Find where the given text appears and provide that cell's center as (X, Y) coordinate. 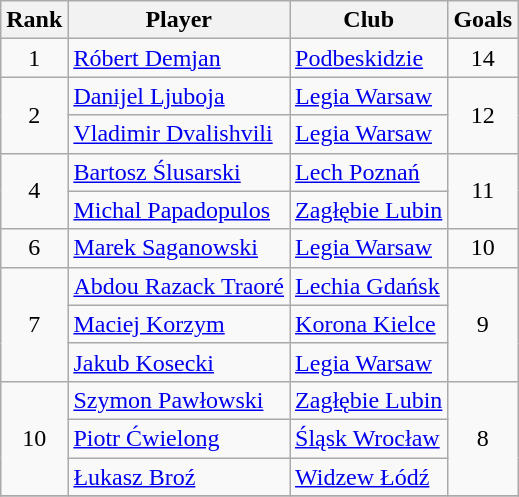
Widzew Łódź (369, 477)
Piotr Ćwielong (179, 438)
Lechia Gdańsk (369, 286)
Bartosz Ślusarski (179, 172)
Maciej Korzym (179, 324)
Lech Poznań (369, 172)
7 (34, 324)
14 (483, 58)
Abdou Razack Traoré (179, 286)
Club (369, 20)
Podbeskidzie (369, 58)
8 (483, 438)
Jakub Kosecki (179, 362)
Szymon Pawłowski (179, 400)
9 (483, 324)
Michal Papadopulos (179, 210)
Rank (34, 20)
Łukasz Broź (179, 477)
Vladimir Dvalishvili (179, 134)
Korona Kielce (369, 324)
Goals (483, 20)
2 (34, 115)
Danijel Ljuboja (179, 96)
Śląsk Wrocław (369, 438)
6 (34, 248)
4 (34, 191)
11 (483, 191)
12 (483, 115)
Player (179, 20)
Róbert Demjan (179, 58)
Marek Saganowski (179, 248)
1 (34, 58)
